Locate the cell with the specified text and output its [X, Y] center coordinate. 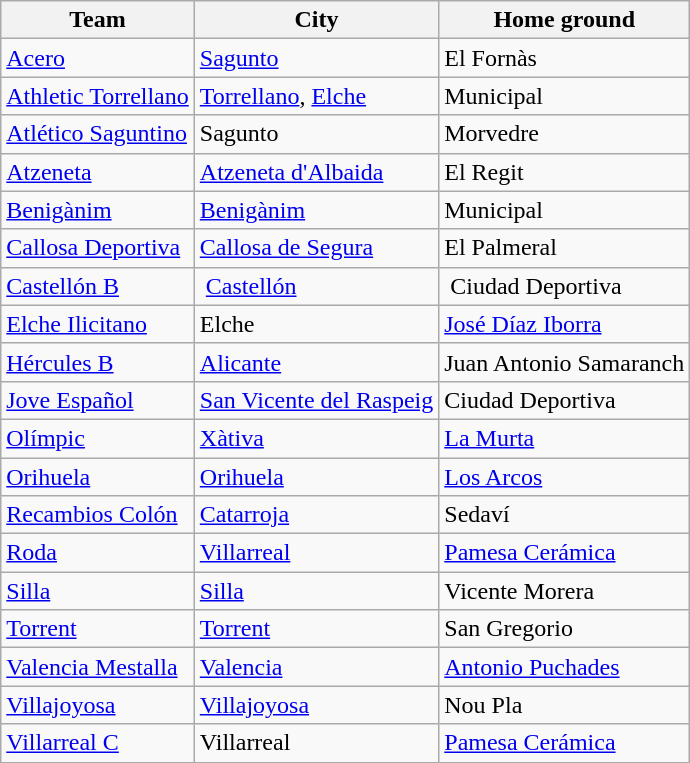
Castellón [316, 286]
Elche Ilicitano [98, 324]
Recambios Colón [98, 515]
El Regit [564, 172]
Elche [316, 324]
City [316, 20]
Valencia [316, 667]
Catarroja [316, 515]
Morvedre [564, 134]
La Murta [564, 438]
Callosa de Segura [316, 248]
Olímpic [98, 438]
Team [98, 20]
Jove Español [98, 400]
Atzeneta [98, 172]
El Fornàs [564, 58]
Antonio Puchades [564, 667]
Athletic Torrellano [98, 96]
San Vicente del Raspeig [316, 400]
San Gregorio [564, 629]
El Palmeral [564, 248]
Los Arcos [564, 477]
Villarreal C [98, 743]
Atzeneta d'Albaida [316, 172]
Nou Pla [564, 705]
Vicente Morera [564, 591]
Sedaví [564, 515]
Home ground [564, 20]
Acero [98, 58]
Roda [98, 553]
Valencia Mestalla [98, 667]
Atlético Saguntino [98, 134]
Alicante [316, 362]
Castellón B [98, 286]
Hércules B [98, 362]
Xàtiva [316, 438]
Juan Antonio Samaranch [564, 362]
Torrellano, Elche [316, 96]
José Díaz Iborra [564, 324]
Callosa Deportiva [98, 248]
